Return [x, y] of the center of cell containing provided text 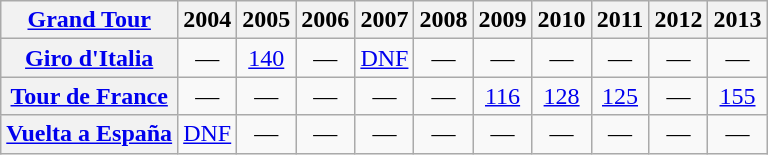
2006 [326, 20]
2012 [678, 20]
Vuelta a España [90, 134]
Grand Tour [90, 20]
Giro d'Italia [90, 58]
Tour de France [90, 96]
116 [502, 96]
2004 [208, 20]
125 [620, 96]
2010 [562, 20]
2005 [266, 20]
2007 [384, 20]
2008 [444, 20]
2009 [502, 20]
128 [562, 96]
2013 [738, 20]
155 [738, 96]
140 [266, 58]
2011 [620, 20]
